Pinpoint the cell where the given text exists, returning its (x, y) midpoint coordinate. 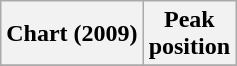
Peakposition (189, 34)
Chart (2009) (72, 34)
